Capture the cell that displays the provided text and extract its [x, y] central coordinate. 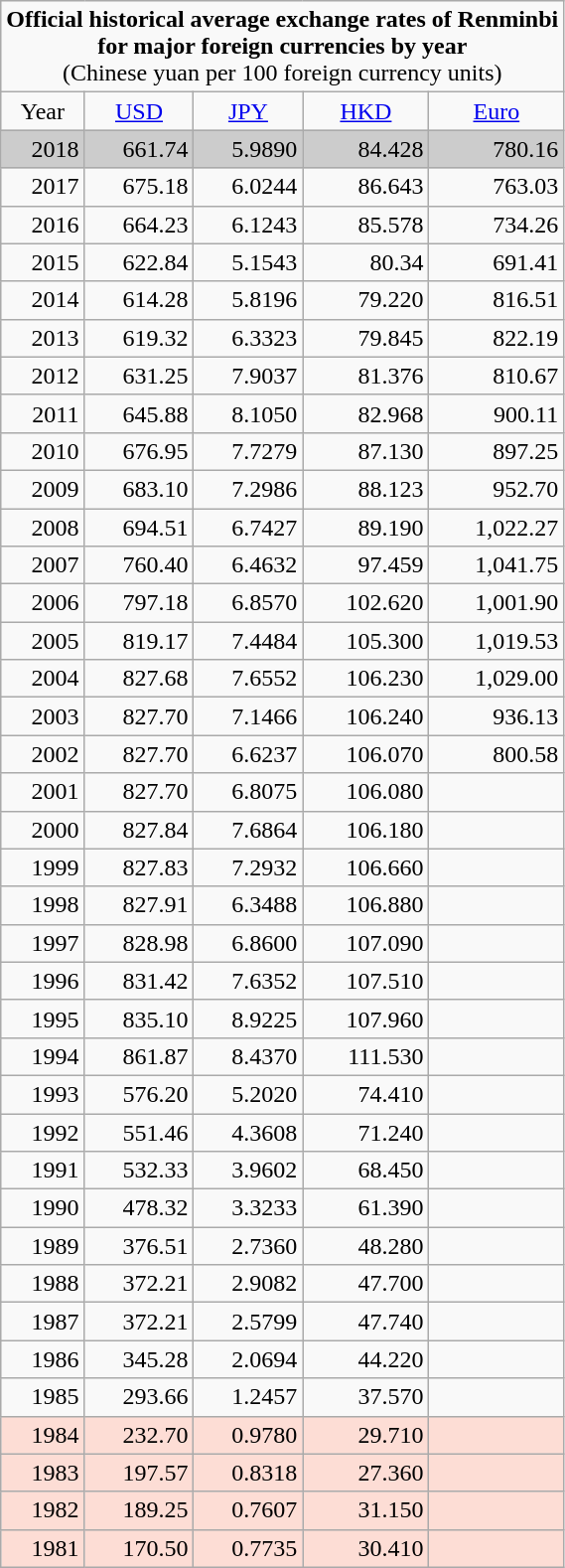
1,022.27 [496, 528]
37.570 [365, 1397]
5.1543 [248, 262]
2005 [43, 641]
1988 [43, 1284]
1999 [43, 867]
675.18 [139, 187]
97.459 [365, 565]
936.13 [496, 716]
827.83 [139, 867]
2.9082 [248, 1284]
1992 [43, 1132]
HKD [365, 111]
1.2457 [248, 1397]
79.220 [365, 300]
74.410 [365, 1094]
576.20 [139, 1094]
2018 [43, 149]
68.450 [365, 1171]
106.240 [365, 716]
797.18 [139, 603]
6.8570 [248, 603]
USD [139, 111]
2.7360 [248, 1246]
27.360 [365, 1473]
106.660 [365, 867]
0.9780 [248, 1435]
2003 [43, 716]
551.46 [139, 1132]
7.2932 [248, 867]
1993 [43, 1094]
Year [43, 111]
2001 [43, 792]
6.0244 [248, 187]
645.88 [139, 413]
827.91 [139, 905]
816.51 [496, 300]
2.0694 [248, 1359]
106.880 [365, 905]
106.080 [365, 792]
61.390 [365, 1208]
800.58 [496, 754]
691.41 [496, 262]
47.740 [365, 1322]
189.25 [139, 1510]
2009 [43, 489]
1998 [43, 905]
7.9037 [248, 376]
30.410 [365, 1548]
170.50 [139, 1548]
81.376 [365, 376]
345.28 [139, 1359]
2007 [43, 565]
664.23 [139, 225]
683.10 [139, 489]
6.8075 [248, 792]
2002 [43, 754]
2012 [43, 376]
6.6237 [248, 754]
819.17 [139, 641]
6.3488 [248, 905]
619.32 [139, 338]
80.34 [365, 262]
478.32 [139, 1208]
79.845 [365, 338]
1996 [43, 981]
1,029.00 [496, 679]
7.6552 [248, 679]
293.66 [139, 1397]
831.42 [139, 981]
0.8318 [248, 1473]
763.03 [496, 187]
1997 [43, 943]
2015 [43, 262]
2011 [43, 413]
1985 [43, 1397]
6.4632 [248, 565]
29.710 [365, 1435]
106.070 [365, 754]
614.28 [139, 300]
JPY [248, 111]
8.9225 [248, 1019]
106.230 [365, 679]
2006 [43, 603]
105.300 [365, 641]
86.643 [365, 187]
5.8196 [248, 300]
622.84 [139, 262]
1986 [43, 1359]
780.16 [496, 149]
47.700 [365, 1284]
1,001.90 [496, 603]
4.3608 [248, 1132]
1,019.53 [496, 641]
71.240 [365, 1132]
2008 [43, 528]
1983 [43, 1473]
2014 [43, 300]
661.74 [139, 149]
82.968 [365, 413]
952.70 [496, 489]
6.8600 [248, 943]
232.70 [139, 1435]
2017 [43, 187]
1984 [43, 1435]
7.6352 [248, 981]
111.530 [365, 1056]
7.1466 [248, 716]
5.9890 [248, 149]
734.26 [496, 225]
1981 [43, 1548]
107.510 [365, 981]
1989 [43, 1246]
31.150 [365, 1510]
827.84 [139, 830]
822.19 [496, 338]
2010 [43, 451]
1994 [43, 1056]
2.5799 [248, 1322]
900.11 [496, 413]
676.95 [139, 451]
1987 [43, 1322]
85.578 [365, 225]
87.130 [365, 451]
7.2986 [248, 489]
2016 [43, 225]
835.10 [139, 1019]
7.4484 [248, 641]
694.51 [139, 528]
2000 [43, 830]
89.190 [365, 528]
1991 [43, 1171]
810.67 [496, 376]
631.25 [139, 376]
Euro [496, 111]
1982 [43, 1510]
1,041.75 [496, 565]
44.220 [365, 1359]
2013 [43, 338]
0.7607 [248, 1510]
828.98 [139, 943]
84.428 [365, 149]
48.280 [365, 1246]
5.2020 [248, 1094]
102.620 [365, 603]
88.123 [365, 489]
6.7427 [248, 528]
106.180 [365, 830]
376.51 [139, 1246]
107.960 [365, 1019]
3.9602 [248, 1171]
7.6864 [248, 830]
Official historical average exchange rates of Renminbi for major foreign currencies by year(Chinese yuan per 100 foreign currency units) [282, 47]
8.1050 [248, 413]
861.87 [139, 1056]
3.3233 [248, 1208]
2004 [43, 679]
0.7735 [248, 1548]
827.68 [139, 679]
760.40 [139, 565]
6.3323 [248, 338]
8.4370 [248, 1056]
897.25 [496, 451]
6.1243 [248, 225]
197.57 [139, 1473]
1995 [43, 1019]
107.090 [365, 943]
1990 [43, 1208]
532.33 [139, 1171]
7.7279 [248, 451]
